Return the [X, Y] coordinate for the center point of the cell that contains the specified text.  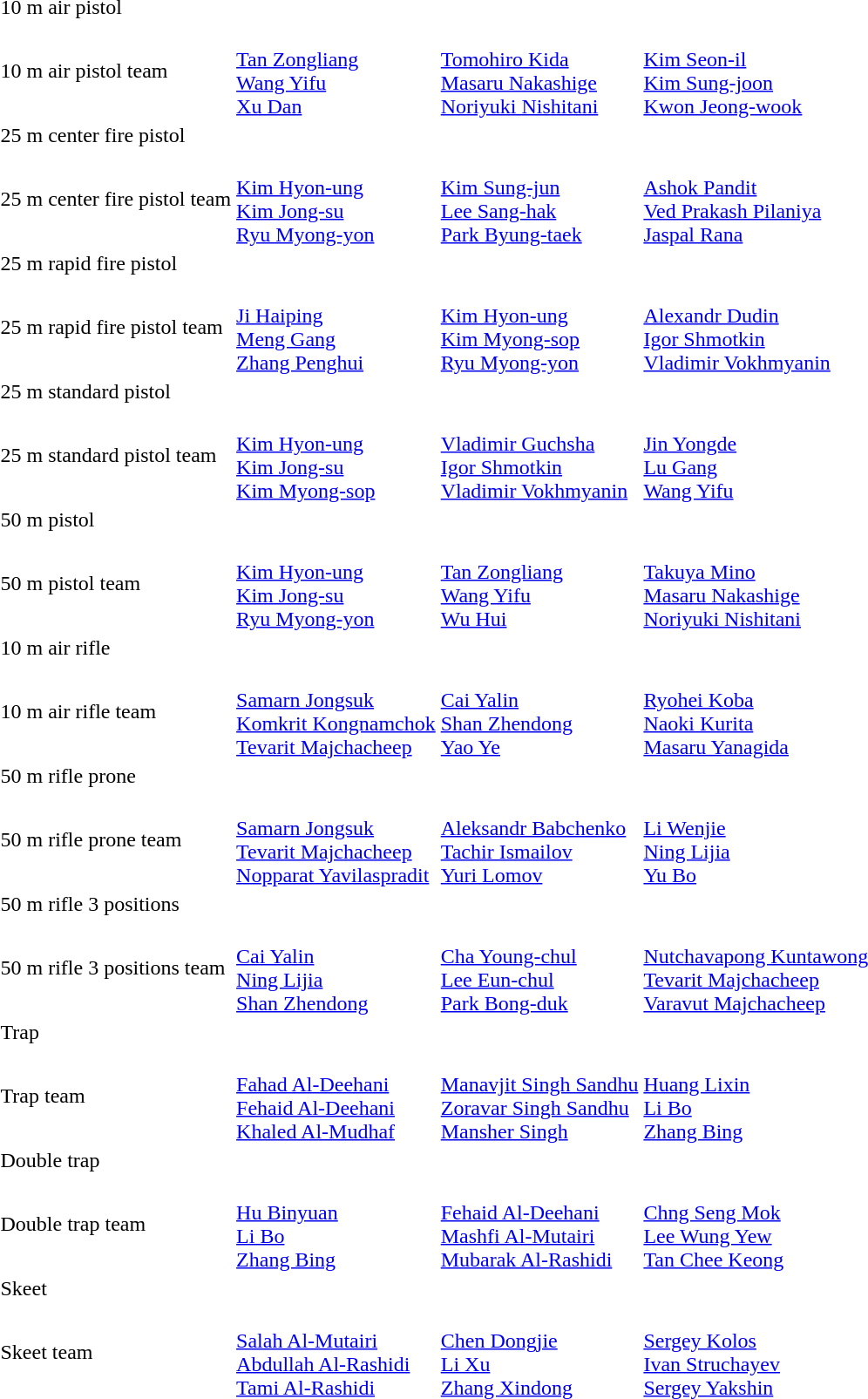
Kim Hyon-ungKim Jong-suKim Myong-sop [336, 455]
Tan ZongliangWang YifuWu Hui [539, 584]
Hu BinyuanLi BoZhang Bing [336, 1224]
Cai YalinNing LijiaShan Zhendong [336, 968]
Cai YalinShan ZhendongYao Ye [539, 711]
Samarn JongsukKomkrit KongnamchokTevarit Majchacheep [336, 711]
Fahad Al-DeehaniFehaid Al-DeehaniKhaled Al-Mudhaf [336, 1097]
Kim Sung-junLee Sang-hakPark Byung-taek [539, 199]
Samarn JongsukTevarit MajchacheepNopparat Yavilaspradit [336, 840]
Vladimir GuchshaIgor ShmotkinVladimir Vokhmyanin [539, 455]
Kim Hyon-ungKim Myong-sopRyu Myong-yon [539, 328]
Ji HaipingMeng GangZhang Penghui [336, 328]
Manavjit Singh SandhuZoravar Singh SandhuMansher Singh [539, 1097]
Aleksandr BabchenkoTachir IsmailovYuri Lomov [539, 840]
Tan ZongliangWang YifuXu Dan [336, 71]
Fehaid Al-DeehaniMashfi Al-MutairiMubarak Al-Rashidi [539, 1224]
Tomohiro KidaMasaru NakashigeNoriyuki Nishitani [539, 71]
Cha Young-chulLee Eun-chulPark Bong-duk [539, 968]
